Detect which cell encompasses the target text, then output its (x, y) center coordinate. 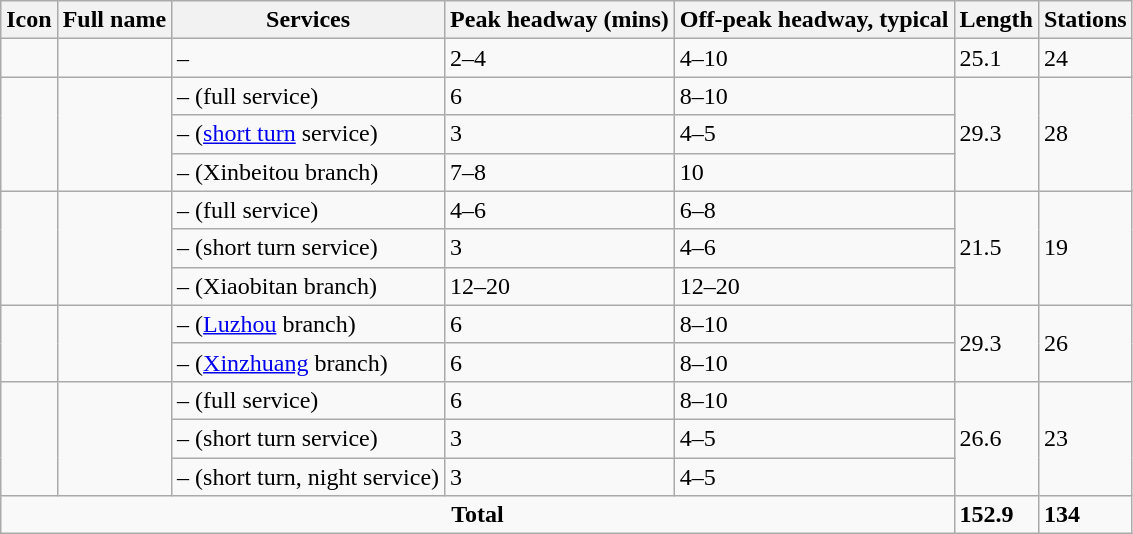
21.5 (996, 248)
2–4 (560, 58)
7–8 (560, 172)
4–10 (814, 58)
– (Xinzhuang branch) (308, 362)
Total (478, 515)
Stations (1085, 20)
– (short turn, night service) (308, 477)
28 (1085, 134)
25.1 (996, 58)
– (Xiaobitan branch) (308, 286)
10 (814, 172)
152.9 (996, 515)
19 (1085, 248)
24 (1085, 58)
Off-peak headway, typical (814, 20)
Length (996, 20)
Peak headway (mins) (560, 20)
26 (1085, 343)
6–8 (814, 210)
26.6 (996, 438)
– (308, 58)
134 (1085, 515)
– (Xinbeitou branch) (308, 172)
– (Luzhou branch) (308, 324)
Full name (114, 20)
23 (1085, 438)
Icon (29, 20)
Services (308, 20)
